Capture the cell that displays the provided text and extract its (X, Y) central coordinate. 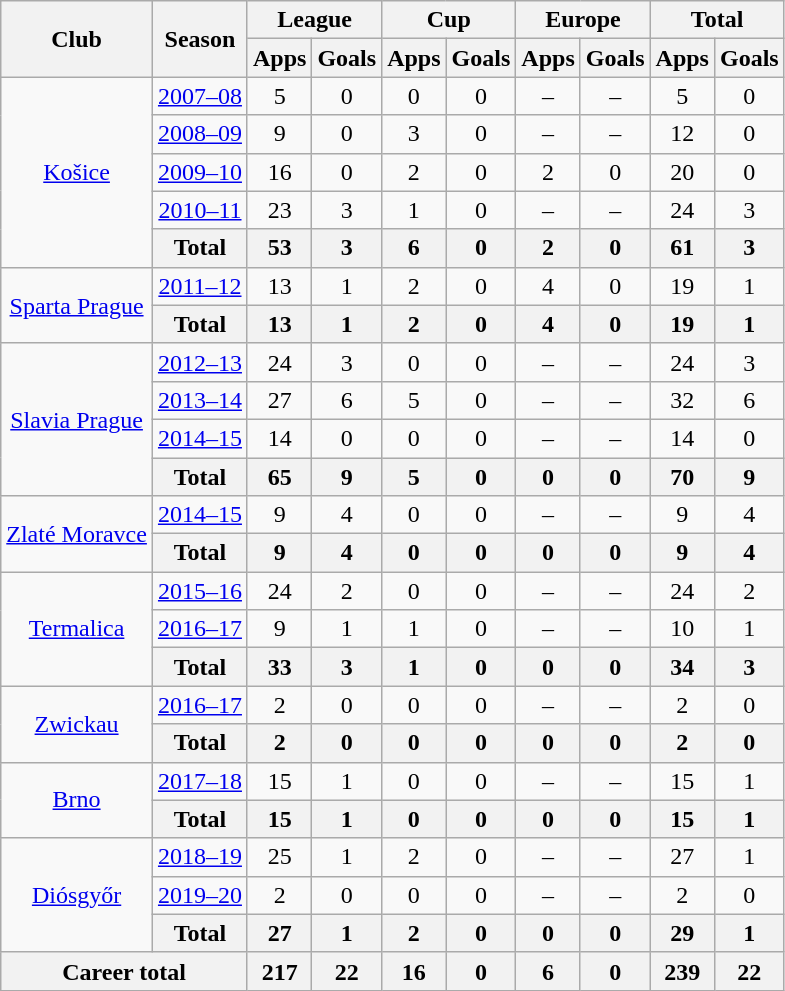
2010–11 (200, 210)
Brno (77, 800)
Season (200, 39)
2007–08 (200, 96)
Košice (77, 172)
Zwickau (77, 724)
12 (682, 134)
Cup (449, 20)
Career total (124, 971)
Europe (583, 20)
32 (682, 400)
2017–18 (200, 781)
34 (682, 667)
2019–20 (200, 895)
Termalica (77, 629)
25 (279, 857)
League (314, 20)
2013–14 (200, 400)
Club (77, 39)
Sparta Prague (77, 305)
20 (682, 172)
2015–16 (200, 591)
2018–19 (200, 857)
Slavia Prague (77, 419)
10 (682, 629)
2009–10 (200, 172)
53 (279, 248)
Diósgyőr (77, 895)
239 (682, 971)
70 (682, 477)
2012–13 (200, 362)
65 (279, 477)
2011–12 (200, 286)
217 (279, 971)
Zlaté Moravce (77, 534)
33 (279, 667)
61 (682, 248)
23 (279, 210)
2008–09 (200, 134)
29 (682, 933)
